Return the (X, Y) coordinate for the center point of the cell that contains the specified text.  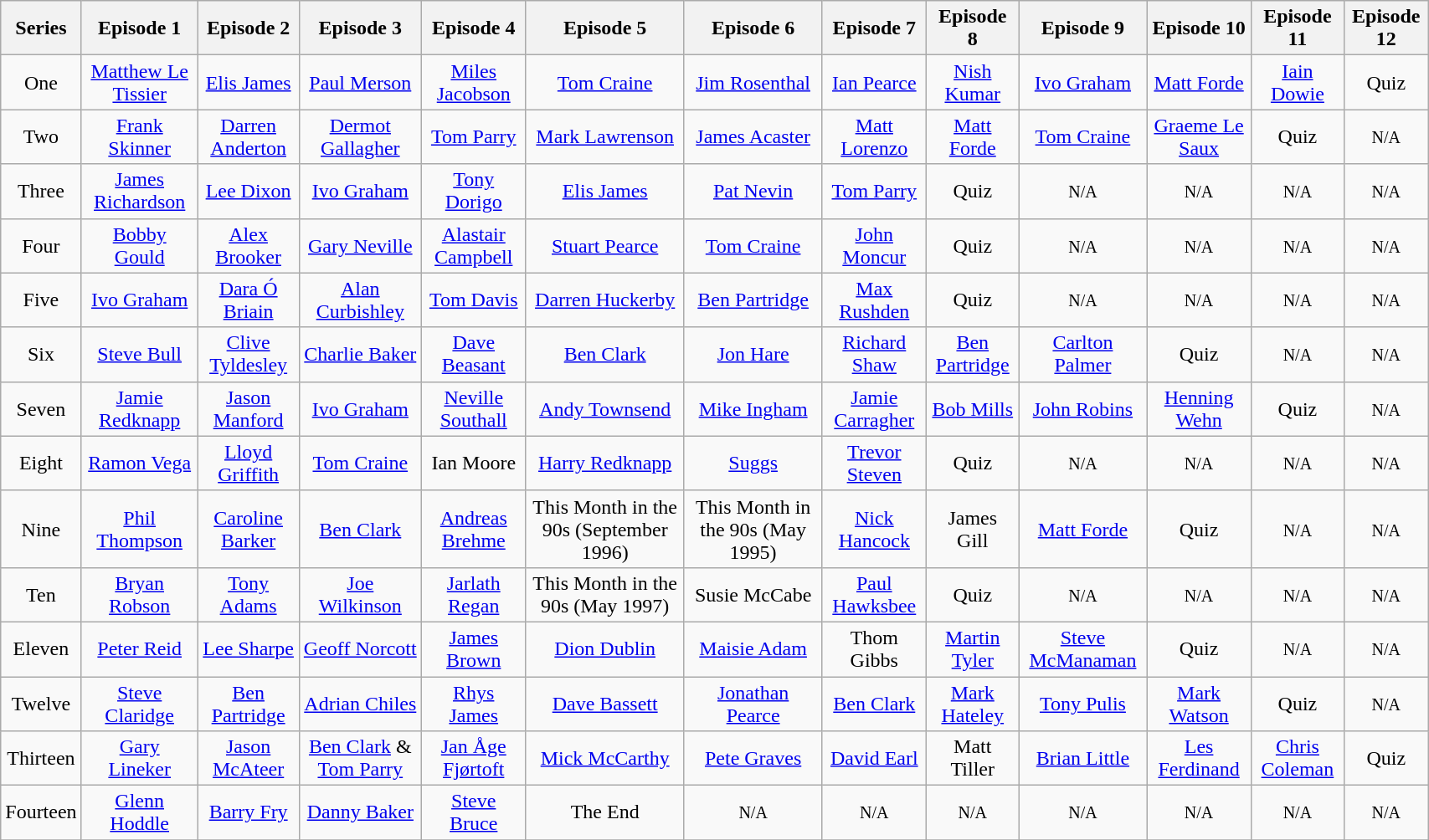
Bob Mills (973, 408)
Brian Little (1083, 758)
Paul Merson (360, 82)
James Brown (474, 649)
Three (41, 191)
Dave Beasant (474, 355)
Episode 10 (1199, 28)
Max Rushden (874, 300)
John Moncur (874, 246)
Matt Lorenzo (874, 137)
The End (605, 813)
Trevor Steven (874, 464)
Mark Hateley (973, 703)
Episode 6 (753, 28)
Thom Gibbs (874, 649)
Dion Dublin (605, 649)
Maisie Adam (753, 649)
Episode 4 (474, 28)
Graeme Le Saux (1199, 137)
Rhys James (474, 703)
Six (41, 355)
Henning Wehn (1199, 408)
Danny Baker (360, 813)
Lee Dixon (248, 191)
Ian Moore (474, 464)
Darren Anderton (248, 137)
Harry Redknapp (605, 464)
Neville Southall (474, 408)
Phil Thompson (139, 529)
Stuart Pearce (605, 246)
This Month in the 90s (May 1997) (605, 594)
Steve Claridge (139, 703)
Alastair Campbell (474, 246)
James Acaster (753, 137)
Carlton Palmer (1083, 355)
Jan Åge Fjørtoft (474, 758)
Episode 2 (248, 28)
Eleven (41, 649)
Twelve (41, 703)
Episode 8 (973, 28)
Andreas Brehme (474, 529)
Chris Coleman (1298, 758)
Tom Davis (474, 300)
Episode 3 (360, 28)
This Month in the 90s (September 1996) (605, 529)
Steve Bull (139, 355)
Suggs (753, 464)
This Month in the 90s (May 1995) (753, 529)
Jon Hare (753, 355)
Dara Ó Briain (248, 300)
Five (41, 300)
Mark Watson (1199, 703)
Mark Lawrenson (605, 137)
Adrian Chiles (360, 703)
Darren Huckerby (605, 300)
Gary Neville (360, 246)
Alan Curbishley (360, 300)
Frank Skinner (139, 137)
Episode 5 (605, 28)
Ben Clark & Tom Parry (360, 758)
Tony Pulis (1083, 703)
Gary Lineker (139, 758)
Pat Nevin (753, 191)
Steve McManaman (1083, 649)
Charlie Baker (360, 355)
Jamie Redknapp (139, 408)
Geoff Norcott (360, 649)
Les Ferdinand (1199, 758)
Thirteen (41, 758)
Andy Townsend (605, 408)
Paul Hawksbee (874, 594)
Jason Manford (248, 408)
Miles Jacobson (474, 82)
Peter Reid (139, 649)
Nine (41, 529)
Barry Fry (248, 813)
Fourteen (41, 813)
Ramon Vega (139, 464)
Lloyd Griffith (248, 464)
Jason McAteer (248, 758)
Ten (41, 594)
Dermot Gallagher (360, 137)
Episode 11 (1298, 28)
Pete Graves (753, 758)
Alex Brooker (248, 246)
Lee Sharpe (248, 649)
Richard Shaw (874, 355)
Caroline Barker (248, 529)
Mike Ingham (753, 408)
Episode 12 (1386, 28)
Susie McCabe (753, 594)
Episode 7 (874, 28)
Episode 9 (1083, 28)
Dave Bassett (605, 703)
David Earl (874, 758)
James Richardson (139, 191)
Martin Tyler (973, 649)
Tony Dorigo (474, 191)
Iain Dowie (1298, 82)
Jonathan Pearce (753, 703)
Episode 1 (139, 28)
Jim Rosenthal (753, 82)
Glenn Hoddle (139, 813)
Jamie Carragher (874, 408)
One (41, 82)
Tony Adams (248, 594)
Series (41, 28)
John Robins (1083, 408)
Clive Tyldesley (248, 355)
Nish Kumar (973, 82)
James Gill (973, 529)
Bryan Robson (139, 594)
Two (41, 137)
Bobby Gould (139, 246)
Matthew Le Tissier (139, 82)
Four (41, 246)
Nick Hancock (874, 529)
Seven (41, 408)
Matt Tiller (973, 758)
Jarlath Regan (474, 594)
Steve Bruce (474, 813)
Eight (41, 464)
Joe Wilkinson (360, 594)
Ian Pearce (874, 82)
Mick McCarthy (605, 758)
